Detect which cell encompasses the target text, then output its (x, y) center coordinate. 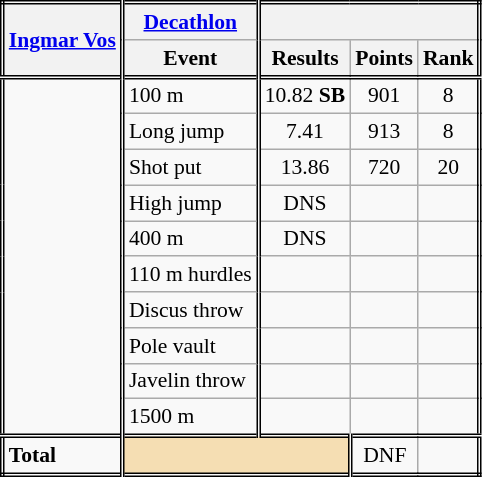
901 (384, 96)
Rank (449, 58)
100 m (190, 96)
110 m hurdles (190, 275)
13.86 (304, 168)
7.41 (304, 132)
Pole vault (190, 346)
Ingmar Vos (62, 40)
20 (449, 168)
Event (190, 58)
10.82 SB (304, 96)
Decathlon (190, 22)
400 m (190, 239)
913 (384, 132)
Results (304, 58)
Long jump (190, 132)
Total (62, 456)
Javelin throw (190, 381)
720 (384, 168)
High jump (190, 203)
Shot put (190, 168)
DNF (384, 456)
Discus throw (190, 310)
1500 m (190, 418)
Points (384, 58)
